Pinpoint the cell where the given text exists, returning its (x, y) midpoint coordinate. 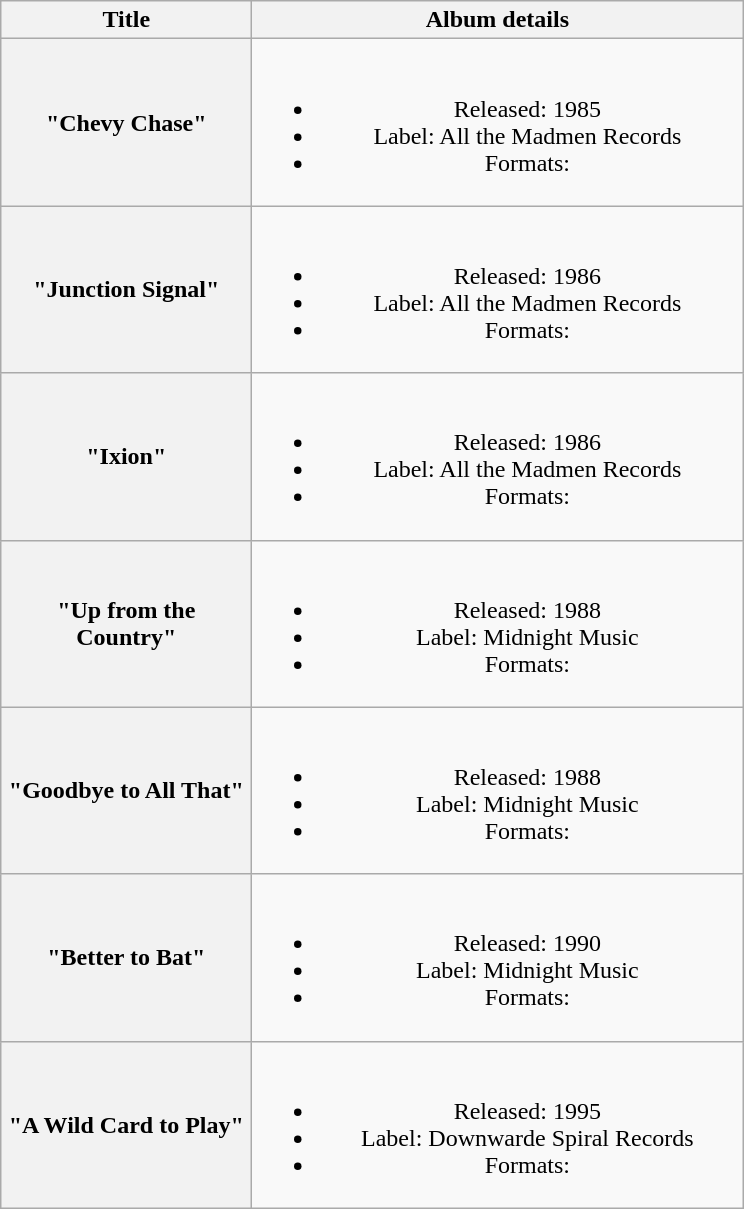
"Up from the Country" (126, 624)
"Junction Signal" (126, 290)
"A Wild Card to Play" (126, 1124)
"Goodbye to All That" (126, 790)
Released: 1990Label: Midnight MusicFormats: (498, 958)
"Better to Bat" (126, 958)
Title (126, 20)
Released: 1985Label: All the Madmen RecordsFormats: (498, 122)
"Chevy Chase" (126, 122)
Released: 1995Label: Downwarde Spiral RecordsFormats: (498, 1124)
Album details (498, 20)
"Ixion" (126, 456)
